Pinpoint the cell where the given text exists, returning its (X, Y) midpoint coordinate. 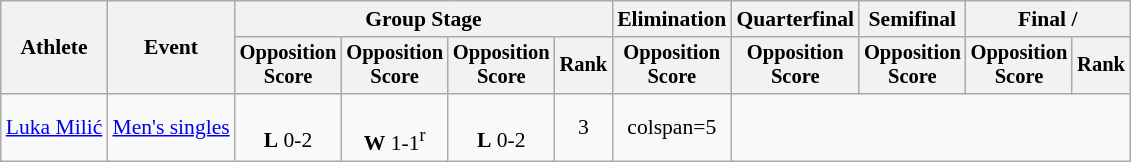
Semifinal (912, 19)
Athlete (54, 48)
Final / (1048, 19)
Group Stage (424, 19)
Elimination (672, 19)
W 1-1r (394, 128)
Luka Milić (54, 128)
colspan=5 (672, 128)
Quarterfinal (795, 19)
Event (170, 48)
3 (584, 128)
Men's singles (170, 128)
